Locate the cell with the specified text and output its [x, y] center coordinate. 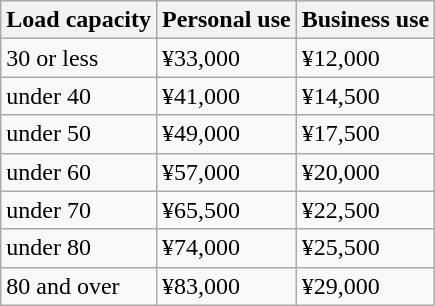
¥49,000 [226, 134]
¥83,000 [226, 286]
under 80 [79, 248]
¥14,500 [365, 96]
30 or less [79, 58]
under 50 [79, 134]
¥74,000 [226, 248]
under 60 [79, 172]
¥12,000 [365, 58]
¥22,500 [365, 210]
Business use [365, 20]
80 and over [79, 286]
¥20,000 [365, 172]
under 40 [79, 96]
¥33,000 [226, 58]
Personal use [226, 20]
¥65,500 [226, 210]
¥17,500 [365, 134]
Load capacity [79, 20]
¥57,000 [226, 172]
¥41,000 [226, 96]
¥29,000 [365, 286]
under 70 [79, 210]
¥25,500 [365, 248]
